From the cell containing the given text, extract its center point as (x, y) coordinate. 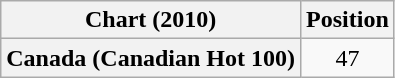
Chart (2010) (151, 20)
47 (348, 58)
Canada (Canadian Hot 100) (151, 58)
Position (348, 20)
